Output the [X, Y] coordinate of the center of the cell containing the given text.  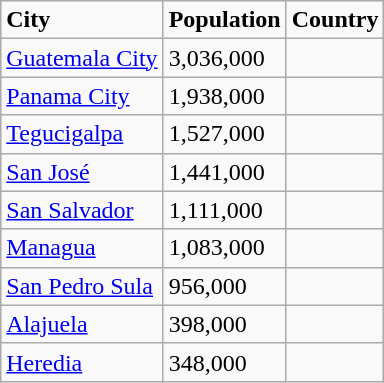
City [82, 20]
Country [335, 20]
Heredia [82, 362]
Population [224, 20]
San José [82, 172]
San Pedro Sula [82, 286]
1,527,000 [224, 134]
Alajuela [82, 324]
1,938,000 [224, 96]
San Salvador [82, 210]
Guatemala City [82, 58]
1,441,000 [224, 172]
398,000 [224, 324]
1,111,000 [224, 210]
Managua [82, 248]
Panama City [82, 96]
348,000 [224, 362]
3,036,000 [224, 58]
Tegucigalpa [82, 134]
956,000 [224, 286]
1,083,000 [224, 248]
